Provide the [X, Y] coordinate of the cell's center where the given text is located.  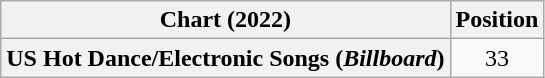
US Hot Dance/Electronic Songs (Billboard) [226, 58]
Chart (2022) [226, 20]
33 [497, 58]
Position [497, 20]
